For the text-containing cell, return its midpoint in (X, Y) coordinate format. 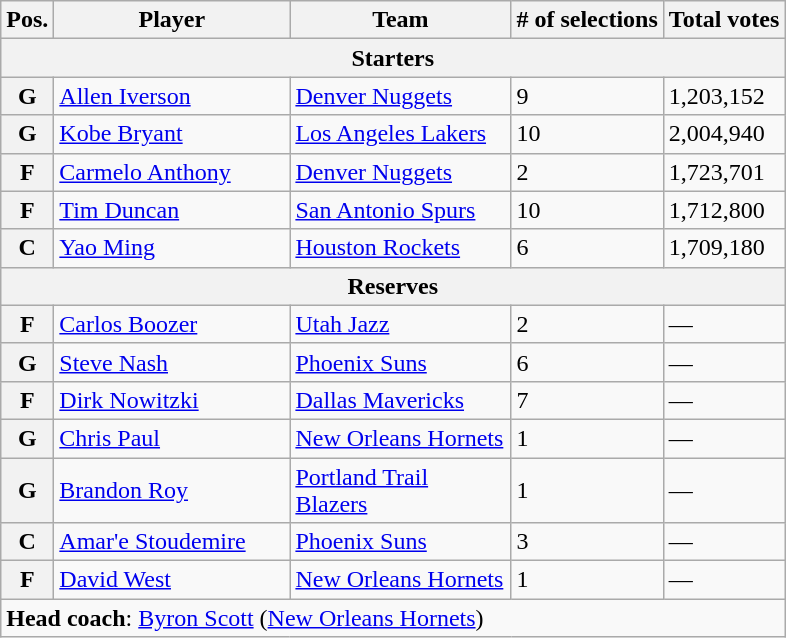
Reserves (393, 286)
David West (172, 580)
Team (400, 20)
Carlos Boozer (172, 324)
Chris Paul (172, 438)
Houston Rockets (400, 248)
Brandon Roy (172, 490)
Starters (393, 58)
Los Angeles Lakers (400, 134)
Amar'e Stoudemire (172, 542)
1,712,800 (724, 210)
Steve Nash (172, 362)
3 (587, 542)
Kobe Bryant (172, 134)
Dallas Mavericks (400, 400)
1,203,152 (724, 96)
Total votes (724, 20)
Allen Iverson (172, 96)
Dirk Nowitzki (172, 400)
# of selections (587, 20)
Tim Duncan (172, 210)
Pos. (28, 20)
Portland Trail Blazers (400, 490)
9 (587, 96)
Player (172, 20)
7 (587, 400)
Yao Ming (172, 248)
San Antonio Spurs (400, 210)
Utah Jazz (400, 324)
2,004,940 (724, 134)
Carmelo Anthony (172, 172)
1,709,180 (724, 248)
Head coach: Byron Scott (New Orleans Hornets) (393, 618)
1,723,701 (724, 172)
